For the text-containing cell, return its midpoint in (X, Y) coordinate format. 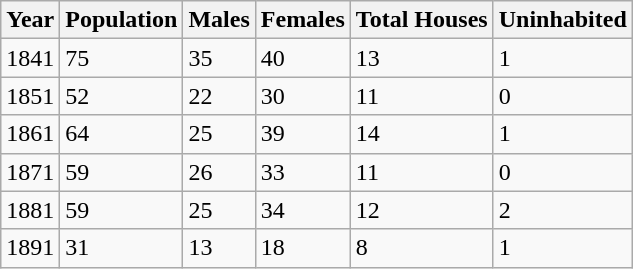
8 (422, 248)
Uninhabited (562, 20)
75 (122, 58)
1891 (30, 248)
1861 (30, 134)
31 (122, 248)
Males (219, 20)
39 (302, 134)
40 (302, 58)
34 (302, 210)
33 (302, 172)
Total Houses (422, 20)
22 (219, 96)
12 (422, 210)
14 (422, 134)
30 (302, 96)
Year (30, 20)
Population (122, 20)
1851 (30, 96)
26 (219, 172)
1881 (30, 210)
52 (122, 96)
18 (302, 248)
35 (219, 58)
2 (562, 210)
Females (302, 20)
1871 (30, 172)
1841 (30, 58)
64 (122, 134)
